For the text-containing cell, return its midpoint in (X, Y) coordinate format. 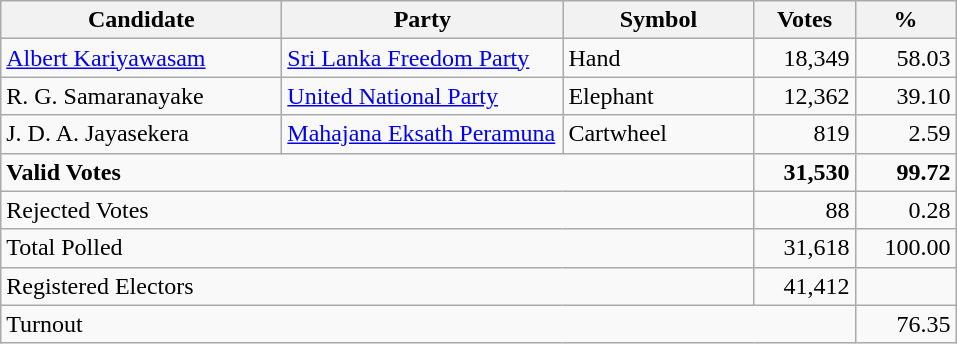
Votes (804, 20)
Sri Lanka Freedom Party (422, 58)
Rejected Votes (378, 210)
41,412 (804, 286)
58.03 (906, 58)
99.72 (906, 172)
Mahajana Eksath Peramuna (422, 134)
2.59 (906, 134)
Valid Votes (378, 172)
J. D. A. Jayasekera (142, 134)
Turnout (428, 324)
31,530 (804, 172)
R. G. Samaranayake (142, 96)
Party (422, 20)
Registered Electors (378, 286)
Elephant (658, 96)
0.28 (906, 210)
39.10 (906, 96)
12,362 (804, 96)
100.00 (906, 248)
Total Polled (378, 248)
Candidate (142, 20)
31,618 (804, 248)
18,349 (804, 58)
76.35 (906, 324)
Albert Kariyawasam (142, 58)
Hand (658, 58)
United National Party (422, 96)
819 (804, 134)
Cartwheel (658, 134)
88 (804, 210)
Symbol (658, 20)
% (906, 20)
